Locate the cell with the specified text and output its (X, Y) center coordinate. 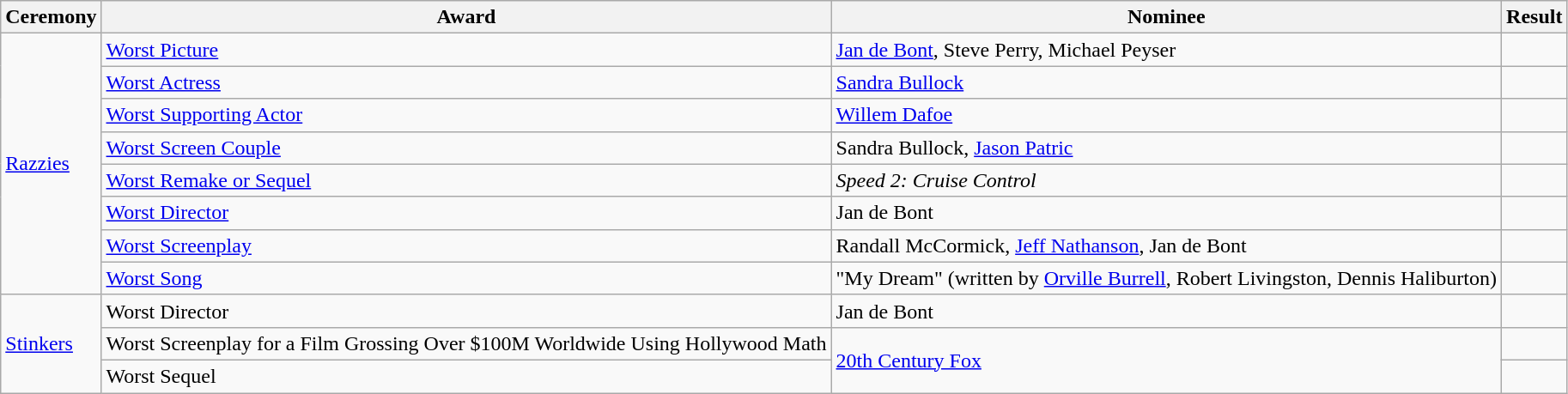
Willem Dafoe (1166, 115)
Razzies (52, 164)
Worst Screenplay for a Film Grossing Over $100M Worldwide Using Hollywood Math (466, 343)
Sandra Bullock (1166, 82)
Nominee (1166, 17)
Speed 2: Cruise Control (1166, 180)
Worst Sequel (466, 376)
Award (466, 17)
Worst Actress (466, 82)
Randall McCormick, Jeff Nathanson, Jan de Bont (1166, 245)
Ceremony (52, 17)
Sandra Bullock, Jason Patric (1166, 148)
Worst Remake or Sequel (466, 180)
Worst Song (466, 278)
20th Century Fox (1166, 360)
Stinkers (52, 343)
Worst Supporting Actor (466, 115)
Worst Picture (466, 50)
Jan de Bont, Steve Perry, Michael Peyser (1166, 50)
"My Dream" (written by Orville Burrell, Robert Livingston, Dennis Haliburton) (1166, 278)
Worst Screen Couple (466, 148)
Result (1535, 17)
Worst Screenplay (466, 245)
